Search for the cell housing the specified text and yield its [x, y] center coordinate. 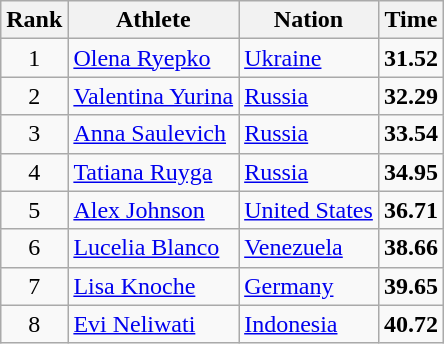
32.29 [410, 96]
33.54 [410, 134]
Anna Saulevich [154, 134]
3 [34, 134]
Venezuela [309, 248]
4 [34, 172]
Evi Neliwati [154, 324]
Indonesia [309, 324]
8 [34, 324]
2 [34, 96]
Germany [309, 286]
40.72 [410, 324]
United States [309, 210]
5 [34, 210]
Valentina Yurina [154, 96]
Alex Johnson [154, 210]
Rank [34, 20]
Athlete [154, 20]
Time [410, 20]
6 [34, 248]
1 [34, 58]
36.71 [410, 210]
Ukraine [309, 58]
34.95 [410, 172]
Olena Ryepko [154, 58]
Tatiana Ruyga [154, 172]
Lucelia Blanco [154, 248]
7 [34, 286]
Nation [309, 20]
31.52 [410, 58]
Lisa Knoche [154, 286]
38.66 [410, 248]
39.65 [410, 286]
